For the text-containing cell, return its midpoint in [X, Y] coordinate format. 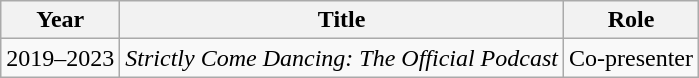
Role [630, 20]
2019–2023 [60, 58]
Year [60, 20]
Title [342, 20]
Co-presenter [630, 58]
Strictly Come Dancing: The Official Podcast [342, 58]
